Determine the [X, Y] coordinate at the center of the cell enclosing the given text.  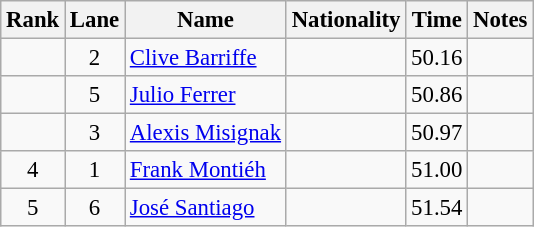
Alexis Misignak [206, 133]
50.97 [437, 133]
2 [95, 58]
50.86 [437, 95]
4 [33, 170]
Rank [33, 20]
Frank Montiéh [206, 170]
José Santiago [206, 208]
Notes [500, 20]
Nationality [346, 20]
Name [206, 20]
Time [437, 20]
Lane [95, 20]
51.00 [437, 170]
3 [95, 133]
1 [95, 170]
50.16 [437, 58]
6 [95, 208]
Julio Ferrer [206, 95]
51.54 [437, 208]
Clive Barriffe [206, 58]
